From the cell containing the given text, extract its center point as (X, Y) coordinate. 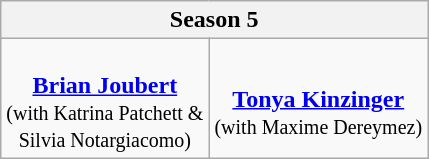
Season 5 (214, 20)
Tonya Kinzinger(with Maxime Dereymez) (318, 98)
Brian Joubert(with Katrina Patchett & Silvia Notargiacomo) (105, 98)
